Extract the [X, Y] coordinate from the center of the cell holding the provided text.  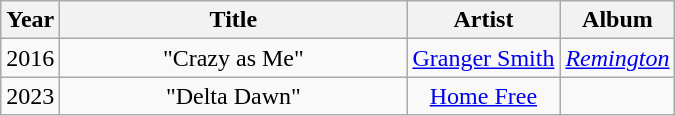
Title [234, 20]
Year [30, 20]
2023 [30, 96]
"Crazy as Me" [234, 58]
2016 [30, 58]
"Delta Dawn" [234, 96]
Remington [618, 58]
Granger Smith [484, 58]
Album [618, 20]
Artist [484, 20]
Home Free [484, 96]
